Return [x, y] of the center of cell containing provided text 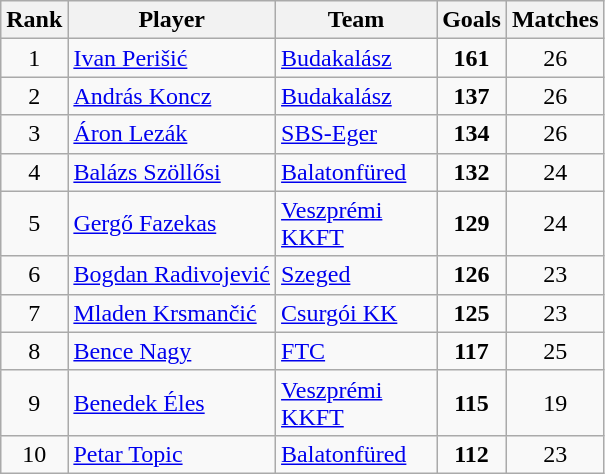
SBS-Eger [356, 134]
125 [472, 313]
2 [34, 96]
129 [472, 224]
Mladen Krsmančić [172, 313]
115 [472, 402]
Petar Topic [172, 454]
FTC [356, 351]
Bogdan Radivojević [172, 275]
Balázs Szöllősi [172, 172]
Rank [34, 20]
5 [34, 224]
9 [34, 402]
117 [472, 351]
126 [472, 275]
Áron Lezák [172, 134]
Csurgói KK [356, 313]
Team [356, 20]
Gergő Fazekas [172, 224]
134 [472, 134]
Szeged [356, 275]
161 [472, 58]
András Koncz [172, 96]
19 [555, 402]
Ivan Perišić [172, 58]
Goals [472, 20]
4 [34, 172]
3 [34, 134]
Matches [555, 20]
Bence Nagy [172, 351]
Player [172, 20]
137 [472, 96]
6 [34, 275]
8 [34, 351]
132 [472, 172]
10 [34, 454]
25 [555, 351]
1 [34, 58]
7 [34, 313]
112 [472, 454]
Benedek Éles [172, 402]
